For the text-containing cell, return its midpoint in (X, Y) coordinate format. 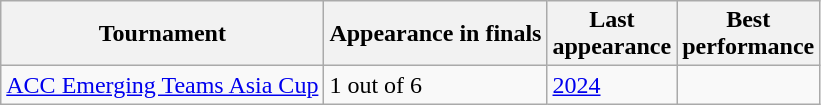
Tournament (162, 34)
Bestperformance (748, 34)
ACC Emerging Teams Asia Cup (162, 85)
Lastappearance (612, 34)
2024 (612, 85)
Appearance in finals (436, 34)
1 out of 6 (436, 85)
